Pinpoint the cell where the given text exists, returning its (X, Y) midpoint coordinate. 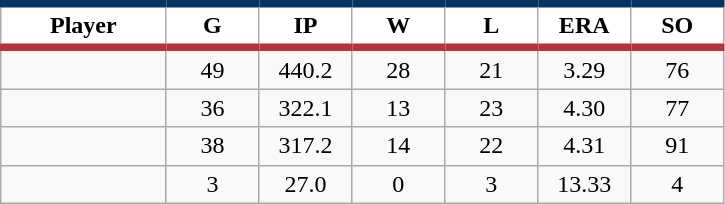
21 (492, 68)
Player (84, 26)
317.2 (306, 146)
77 (678, 108)
440.2 (306, 68)
3.29 (584, 68)
76 (678, 68)
SO (678, 26)
13 (398, 108)
IP (306, 26)
4.31 (584, 146)
322.1 (306, 108)
ERA (584, 26)
23 (492, 108)
G (212, 26)
91 (678, 146)
0 (398, 184)
L (492, 26)
38 (212, 146)
W (398, 26)
36 (212, 108)
28 (398, 68)
49 (212, 68)
27.0 (306, 184)
14 (398, 146)
4 (678, 184)
4.30 (584, 108)
13.33 (584, 184)
22 (492, 146)
